Detect which cell encompasses the target text, then output its (x, y) center coordinate. 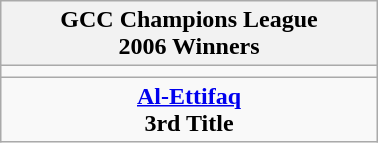
GCC Champions League 2006 Winners (189, 34)
Al-Ettifaq3rd Title (189, 110)
